Output the (X, Y) coordinate of the center of the cell containing the given text.  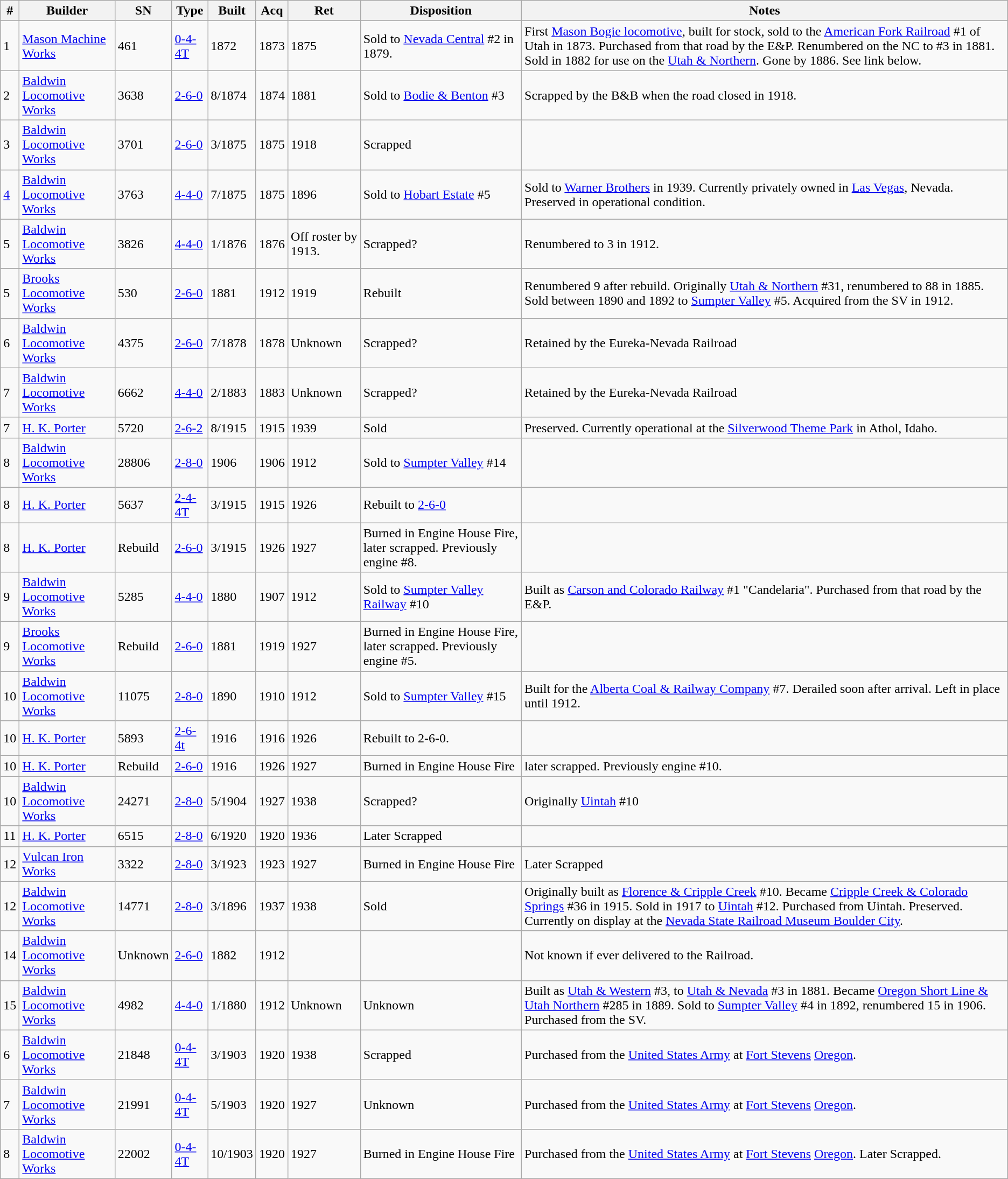
later scrapped. Previously engine #10. (765, 766)
3 (10, 145)
Sold to Sumpter Valley #14 (440, 462)
6662 (143, 392)
10/1903 (232, 1154)
Sold to Sumpter Valley Railway #10 (440, 597)
3826 (143, 244)
Off roster by 1913. (324, 244)
14 (10, 956)
14771 (143, 906)
1923 (271, 864)
22002 (143, 1154)
Rebuilt (440, 293)
1876 (271, 244)
24271 (143, 801)
21991 (143, 1104)
4375 (143, 343)
1936 (324, 836)
8/1915 (232, 427)
Sold to Hobart Estate #5 (440, 194)
11 (10, 836)
6/1920 (232, 836)
Rebuilt to 2-6-0. (440, 739)
Rebuilt to 2-6-0 (440, 505)
530 (143, 293)
Scrapped by the B&B when the road closed in 1918. (765, 95)
1/1876 (232, 244)
Builder (67, 11)
Notes (765, 11)
1874 (271, 95)
2-6-2 (190, 427)
5285 (143, 597)
Acq (271, 11)
Sold to Bodie & Benton #3 (440, 95)
11075 (143, 696)
3763 (143, 194)
1 (10, 46)
Ret (324, 11)
1939 (324, 427)
Sold to Sumpter Valley #15 (440, 696)
Purchased from the United States Army at Fort Stevens Oregon. Later Scrapped. (765, 1154)
1/1880 (232, 1005)
Burned in Engine House Fire, later scrapped. Previously engine #8. (440, 547)
5893 (143, 739)
Not known if ever delivered to the Railroad. (765, 956)
1910 (271, 696)
1873 (271, 46)
5/1903 (232, 1104)
7/1875 (232, 194)
Built as Carson and Colorado Railway #1 "Candelaria". Purchased from that road by the E&P. (765, 597)
Burned in Engine House Fire, later scrapped. Previously engine #5. (440, 647)
1896 (324, 194)
3322 (143, 864)
Vulcan Iron Works (67, 864)
3/1923 (232, 864)
Originally Uintah #10 (765, 801)
2-6-4t (190, 739)
3/1903 (232, 1055)
15 (10, 1005)
2-4-4T (190, 505)
7/1878 (232, 343)
1890 (232, 696)
Type (190, 11)
3/1896 (232, 906)
3638 (143, 95)
4982 (143, 1005)
28806 (143, 462)
Mason Machine Works (67, 46)
# (10, 11)
Disposition (440, 11)
1937 (271, 906)
1883 (271, 392)
Built for the Alberta Coal & Railway Company #7. Derailed soon after arrival. Left in place until 1912. (765, 696)
1907 (271, 597)
6515 (143, 836)
Built (232, 11)
1882 (232, 956)
1872 (232, 46)
21848 (143, 1055)
5/1904 (232, 801)
3701 (143, 145)
4 (10, 194)
Sold to Warner Brothers in 1939. Currently privately owned in Las Vegas, Nevada. Preserved in operational condition. (765, 194)
1918 (324, 145)
2 (10, 95)
5637 (143, 505)
1880 (232, 597)
5720 (143, 427)
Preserved. Currently operational at the Silverwood Theme Park in Athol, Idaho. (765, 427)
8/1874 (232, 95)
2/1883 (232, 392)
Sold to Nevada Central #2 in 1879. (440, 46)
461 (143, 46)
Renumbered to 3 in 1912. (765, 244)
1878 (271, 343)
3/1875 (232, 145)
SN (143, 11)
